From the cell containing the given text, extract its center point as (x, y) coordinate. 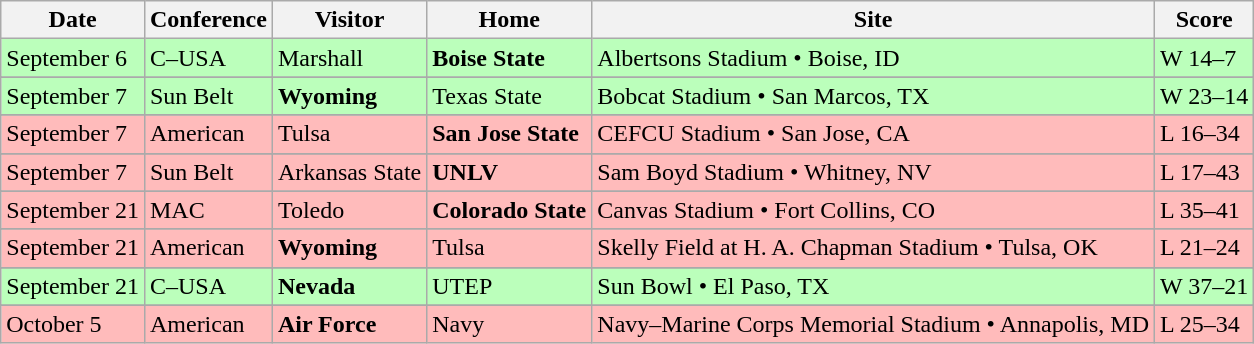
CEFCU Stadium • San Jose, CA (874, 134)
Skelly Field at H. A. Chapman Stadium • Tulsa, OK (874, 248)
L 17–43 (1204, 172)
Home (510, 20)
Albertsons Stadium • Boise, ID (874, 58)
W 37–21 (1204, 286)
Marshall (349, 58)
Texas State (510, 96)
UNLV (510, 172)
L 35–41 (1204, 210)
Canvas Stadium • Fort Collins, CO (874, 210)
Score (1204, 20)
Colorado State (510, 210)
Air Force (349, 324)
Sun Bowl • El Paso, TX (874, 286)
MAC (208, 210)
Boise State (510, 58)
Nevada (349, 286)
Conference (208, 20)
W 14–7 (1204, 58)
W 23–14 (1204, 96)
Site (874, 20)
Sam Boyd Stadium • Whitney, NV (874, 172)
September 6 (73, 58)
Date (73, 20)
Navy–Marine Corps Memorial Stadium • Annapolis, MD (874, 324)
San Jose State (510, 134)
Navy (510, 324)
October 5 (73, 324)
Toledo (349, 210)
Arkansas State (349, 172)
L 21–24 (1204, 248)
Bobcat Stadium • San Marcos, TX (874, 96)
L 16–34 (1204, 134)
L 25–34 (1204, 324)
Visitor (349, 20)
UTEP (510, 286)
